Determine the (x, y) coordinate at the center of the cell enclosing the given text.  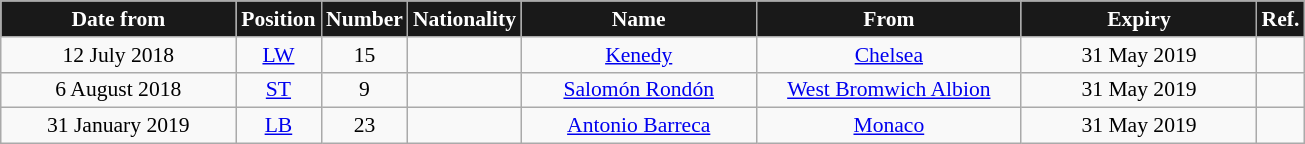
Position (278, 19)
9 (364, 90)
Expiry (1138, 19)
LB (278, 126)
Name (638, 19)
15 (364, 55)
ST (278, 90)
Salomón Rondón (638, 90)
Kenedy (638, 55)
West Bromwich Albion (888, 90)
Antonio Barreca (638, 126)
31 January 2019 (118, 126)
Monaco (888, 126)
LW (278, 55)
Number (364, 19)
Chelsea (888, 55)
12 July 2018 (118, 55)
Date from (118, 19)
6 August 2018 (118, 90)
Nationality (464, 19)
23 (364, 126)
Ref. (1281, 19)
From (888, 19)
